From the cell containing the given text, extract its center point as [X, Y] coordinate. 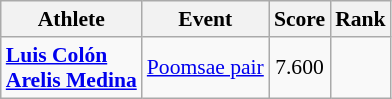
Athlete [72, 19]
7.600 [300, 68]
Event [206, 19]
Poomsae pair [206, 68]
Score [300, 19]
Luis ColónArelis Medina [72, 68]
Rank [360, 19]
